Extract the (x, y) coordinate from the center of the cell holding the provided text.  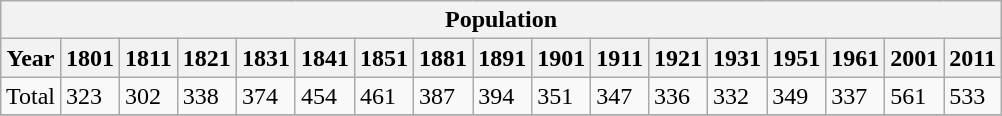
332 (738, 96)
1931 (738, 58)
1811 (149, 58)
1801 (90, 58)
394 (502, 96)
302 (149, 96)
1841 (324, 58)
1961 (856, 58)
2001 (914, 58)
338 (206, 96)
533 (973, 96)
Total (30, 96)
Year (30, 58)
1921 (678, 58)
1891 (502, 58)
Population (500, 20)
1851 (384, 58)
337 (856, 96)
336 (678, 96)
454 (324, 96)
561 (914, 96)
387 (444, 96)
1911 (620, 58)
323 (90, 96)
1951 (796, 58)
1881 (444, 58)
1821 (206, 58)
1901 (562, 58)
374 (266, 96)
351 (562, 96)
461 (384, 96)
349 (796, 96)
347 (620, 96)
2011 (973, 58)
1831 (266, 58)
